Scan for the cell matching the given text and deliver its [X, Y] coordinate at center. 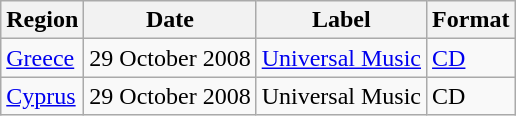
Format [471, 20]
Cyprus [42, 96]
Date [170, 20]
Greece [42, 58]
Label [341, 20]
Region [42, 20]
